Extract the (X, Y) coordinate from the center of the cell holding the provided text.  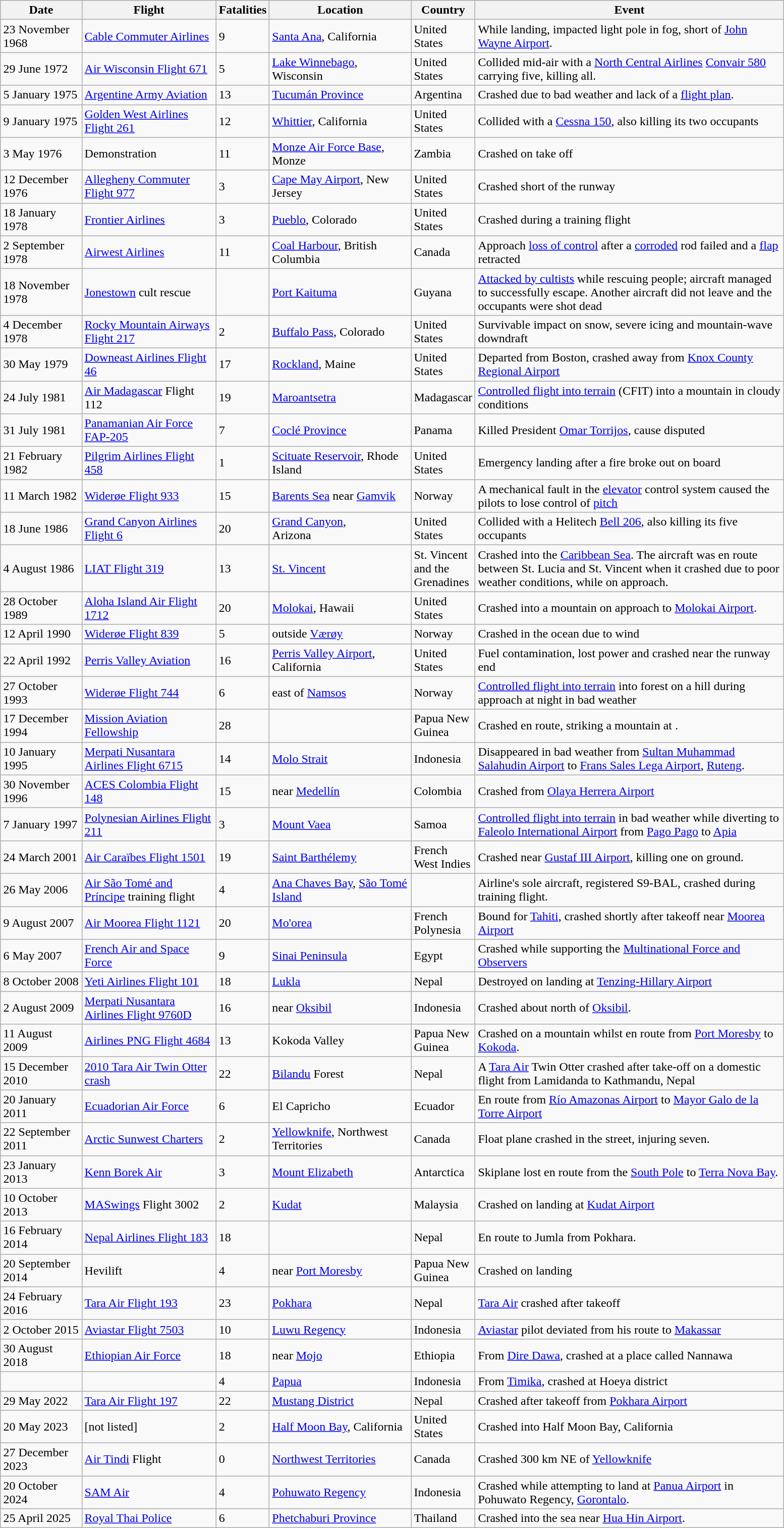
Panama (443, 430)
Rocky Mountain Airways Flight 217 (149, 331)
7 (243, 430)
Jonestown cult rescue (149, 292)
Crashed near Gustaf III Airport, killing one on ground. (630, 857)
25 April 2025 (41, 1518)
Mount Elizabeth (340, 1172)
Lukla (340, 982)
Air Tindi Flight (149, 1460)
near Oksibil (340, 1008)
Air Wisconsin Flight 671 (149, 69)
Widerøe Flight 839 (149, 634)
Mo'orea (340, 923)
Malaysia (443, 1204)
Air Madagascar Flight 112 (149, 397)
Killed President Omar Torrijos, cause disputed (630, 430)
Bilandu Forest (340, 1073)
23 (243, 1303)
Frontier Airlines (149, 219)
20 September 2014 (41, 1270)
Crashed 300 km NE of Yellowknife (630, 1460)
Luwu Regency (340, 1329)
Flight (149, 10)
Event (630, 10)
Papua (340, 1381)
En route from Río Amazonas Airport to Mayor Galo de la Torre Airport (630, 1107)
Ana Chaves Bay, São Tomé Island (340, 889)
Royal Thai Police (149, 1518)
Crashed on take off (630, 153)
20 May 2023 (41, 1427)
2 August 2009 (41, 1008)
Crashed into Half Moon Bay, California (630, 1427)
23 November 1968 (41, 36)
Perris Valley Aviation (149, 660)
10 (243, 1329)
Aviastar pilot deviated from his route to Makassar (630, 1329)
23 January 2013 (41, 1172)
Crashed short of the runway (630, 187)
Location (340, 10)
outside Værøy (340, 634)
Argentina (443, 95)
Grand Canyon,Arizona (340, 529)
28 (243, 726)
Crashed in the ocean due to wind (630, 634)
Monze Air Force Base, Monze (340, 153)
Fatalities (243, 10)
SAM Air (149, 1492)
Aloha Island Air Flight 1712 (149, 608)
Lake Winnebago, Wisconsin (340, 69)
16 February 2014 (41, 1238)
Date (41, 10)
Arctic Sunwest Charters (149, 1139)
Demonstration (149, 153)
Mission Aviation Fellowship (149, 726)
Perris Valley Airport, California (340, 660)
Bound for Tahiti, crashed shortly after takeoff near Moorea Airport (630, 923)
Samoa (443, 824)
2 September 1978 (41, 252)
Crashed into the sea near Hua Hin Airport. (630, 1518)
27 December 2023 (41, 1460)
MASwings Flight 3002 (149, 1204)
Crashed while attempting to land at Panua Airport in Pohuwato Regency, Gorontalo. (630, 1492)
14 (243, 758)
Barents Sea near Gamvik (340, 496)
Crashed en route, striking a mountain at . (630, 726)
Panamanian Air Force FAP-205 (149, 430)
2 October 2015 (41, 1329)
Downeast Airlines Flight 46 (149, 364)
Yeti Airlines Flight 101 (149, 982)
18 November 1978 (41, 292)
Crashed on landing (630, 1270)
Coal Harbour, British Columbia (340, 252)
26 May 2006 (41, 889)
Destroyed on landing at Tenzing-Hillary Airport (630, 982)
Polynesian Airlines Flight 211 (149, 824)
4 December 1978 (41, 331)
Tucumán Province (340, 95)
Collided with a Helitech Bell 206, also killing its five occupants (630, 529)
Nepal Airlines Flight 183 (149, 1238)
Crashed on landing at Kudat Airport (630, 1204)
LIAT Flight 319 (149, 568)
Airwest Airlines (149, 252)
Crashed due to bad weather and lack of a flight plan. (630, 95)
From Dire Dawa, crashed at a place called Nannawa (630, 1355)
Ecuador (443, 1107)
9 January 1975 (41, 121)
En route to Jumla from Pokhara. (630, 1238)
Air Moorea Flight 1121 (149, 923)
8 October 2008 (41, 982)
Collided with a Cessna 150, also killing its two occupants (630, 121)
Buffalo Pass, Colorado (340, 331)
Guyana (443, 292)
Kokoda Valley (340, 1041)
Hevilift (149, 1270)
A Tara Air Twin Otter crashed after take-off on a domestic flight from Lamidanda to Kathmandu, Nepal (630, 1073)
17 (243, 364)
17 December 1994 (41, 726)
French Air and Space Force (149, 956)
Antarctica (443, 1172)
Float plane crashed in the street, injuring seven. (630, 1139)
Crashed while supporting the Multinational Force and Observers (630, 956)
Sinai Peninsula (340, 956)
10 January 1995 (41, 758)
Controlled flight into terrain in bad weather while diverting to Faleolo International Airport from Pago Pago to Apia (630, 824)
30 May 1979 (41, 364)
Ethiopian Air Force (149, 1355)
20 January 2011 (41, 1107)
Kenn Borek Air (149, 1172)
Maroantsetra (340, 397)
Port Kaituma (340, 292)
Argentine Army Aviation (149, 95)
Tara Air crashed after takeoff (630, 1303)
Cable Commuter Airlines (149, 36)
Colombia (443, 792)
Coclé Province (340, 430)
near Medellín (340, 792)
31 July 1981 (41, 430)
3 May 1976 (41, 153)
French Polynesia (443, 923)
Pueblo, Colorado (340, 219)
Ethiopia (443, 1355)
Yellowknife, Northwest Territories (340, 1139)
Grand Canyon Airlines Flight 6 (149, 529)
Rockland, Maine (340, 364)
Country (443, 10)
24 March 2001 (41, 857)
Widerøe Flight 933 (149, 496)
Pohuwato Regency (340, 1492)
Skiplane lost en route from the South Pole to Terra Nova Bay. (630, 1172)
Merpati Nusantara Airlines Flight 9760D (149, 1008)
Ecuadorian Air Force (149, 1107)
east of Namsos (340, 693)
Half Moon Bay, California (340, 1427)
12 (243, 121)
St. Vincent and the Grenadines (443, 568)
11 March 1982 (41, 496)
A mechanical fault in the elevator control system caused the pilots to lose control of pitch (630, 496)
12 April 1990 (41, 634)
22 September 2011 (41, 1139)
24 February 2016 (41, 1303)
Saint Barthélemy (340, 857)
18 January 1978 (41, 219)
Survivable impact on snow, severe icing and mountain-wave downdraft (630, 331)
Collided mid-air with a North Central Airlines Convair 580 carrying five, killing all. (630, 69)
Cape May Airport, New Jersey (340, 187)
El Capricho (340, 1107)
30 August 2018 (41, 1355)
29 May 2022 (41, 1401)
Egypt (443, 956)
Mustang District (340, 1401)
29 June 1972 (41, 69)
From Timika, crashed at Hoeya district (630, 1381)
While landing, impacted light pole in fog, short of John Wayne Airport. (630, 36)
Aviastar Flight 7503 (149, 1329)
[not listed] (149, 1427)
5 January 1975 (41, 95)
Tara Air Flight 197 (149, 1401)
Whittier, California (340, 121)
Crashed during a training flight (630, 219)
Crashed from Olaya Herrera Airport (630, 792)
Departed from Boston, crashed away from Knox County Regional Airport (630, 364)
4 August 1986 (41, 568)
Madagascar (443, 397)
Crashed after takeoff from Pokhara Airport (630, 1401)
Air Caraïbes Flight 1501 (149, 857)
Santa Ana, California (340, 36)
11 August 2009 (41, 1041)
St. Vincent (340, 568)
Disappeared in bad weather from Sultan Muhammad Salahudin Airport to Frans Sales Lega Airport, Ruteng. (630, 758)
Widerøe Flight 744 (149, 693)
12 December 1976 (41, 187)
27 October 1993 (41, 693)
Molokai, Hawaii (340, 608)
Crashed into a mountain on approach to Molokai Airport. (630, 608)
10 October 2013 (41, 1204)
0 (243, 1460)
Kudat (340, 1204)
Airlines PNG Flight 4684 (149, 1041)
6 May 2007 (41, 956)
30 November 1996 (41, 792)
Tara Air Flight 193 (149, 1303)
Mount Vaea (340, 824)
Attacked by cultists while rescuing people; aircraft managed to successfully escape. Another aircraft did not leave and the occupants were shot dead (630, 292)
Allegheny Commuter Flight 977 (149, 187)
21 February 1982 (41, 463)
Molo Strait (340, 758)
28 October 1989 (41, 608)
Pilgrim Airlines Flight 458 (149, 463)
Phetchaburi Province (340, 1518)
15 December 2010 (41, 1073)
Crashed on a mountain whilst en route from Port Moresby to Kokoda. (630, 1041)
Northwest Territories (340, 1460)
20 October 2024 (41, 1492)
Emergency landing after a fire broke out on board (630, 463)
Approach loss of control after a corroded rod failed and a flap retracted (630, 252)
2010 Tara Air Twin Otter crash (149, 1073)
ACES Colombia Flight 148 (149, 792)
near Mojo (340, 1355)
18 June 1986 (41, 529)
near Port Moresby (340, 1270)
Controlled flight into terrain into forest on a hill during approach at night in bad weather (630, 693)
7 January 1997 (41, 824)
1 (243, 463)
Controlled flight into terrain (CFIT) into a mountain in cloudy conditions (630, 397)
Thailand (443, 1518)
Merpati Nusantara Airlines Flight 6715 (149, 758)
Air São Tomé and Príncipe training flight (149, 889)
24 July 1981 (41, 397)
Airline's sole aircraft, registered S9-BAL, crashed during training flight. (630, 889)
Zambia (443, 153)
9 August 2007 (41, 923)
Scituate Reservoir, Rhode Island (340, 463)
French West Indies (443, 857)
Crashed about north of Oksibil. (630, 1008)
Fuel contamination, lost power and crashed near the runway end (630, 660)
Pokhara (340, 1303)
22 April 1992 (41, 660)
Golden West Airlines Flight 261 (149, 121)
